Search for the cell housing the specified text and yield its (x, y) center coordinate. 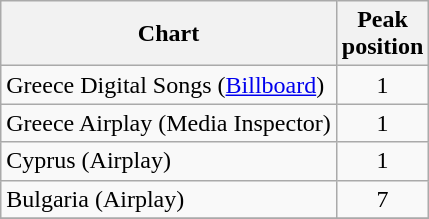
Greece Airplay (Media Inspector) (169, 123)
Chart (169, 34)
7 (382, 199)
Cyprus (Airplay) (169, 161)
Greece Digital Songs (Billboard) (169, 85)
Bulgaria (Airplay) (169, 199)
Peakposition (382, 34)
